From the cell containing the given text, extract its center point as (X, Y) coordinate. 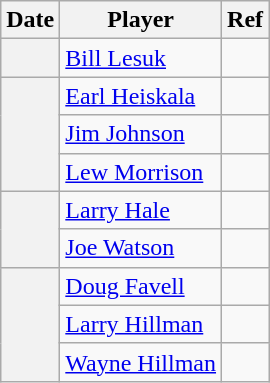
Date (30, 20)
Wayne Hillman (141, 362)
Ref (246, 20)
Bill Lesuk (141, 58)
Earl Heiskala (141, 96)
Joe Watson (141, 248)
Doug Favell (141, 286)
Larry Hale (141, 210)
Player (141, 20)
Larry Hillman (141, 324)
Lew Morrison (141, 172)
Jim Johnson (141, 134)
